Pinpoint the cell where the given text exists, returning its [X, Y] midpoint coordinate. 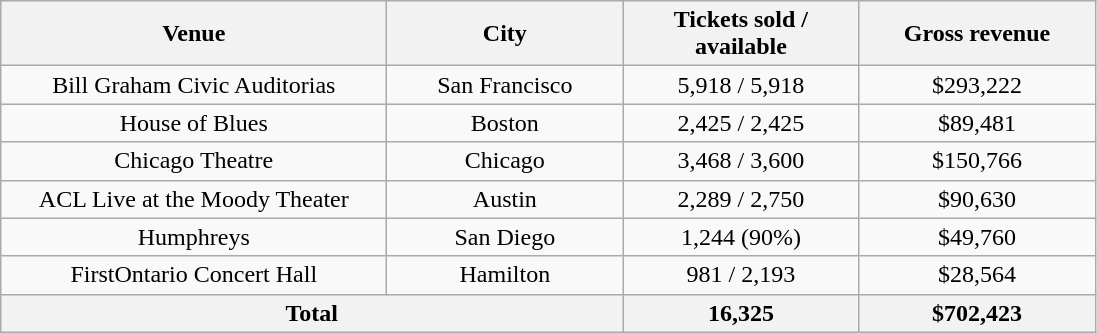
$702,423 [977, 313]
Humphreys [194, 237]
San Diego [505, 237]
Chicago [505, 161]
$90,630 [977, 199]
Gross revenue [977, 34]
House of Blues [194, 123]
City [505, 34]
San Francisco [505, 85]
$89,481 [977, 123]
16,325 [741, 313]
$49,760 [977, 237]
$293,222 [977, 85]
3,468 / 3,600 [741, 161]
FirstOntario Concert Hall [194, 275]
Tickets sold / available [741, 34]
Chicago Theatre [194, 161]
Boston [505, 123]
Austin [505, 199]
Bill Graham Civic Auditorias [194, 85]
Hamilton [505, 275]
5,918 / 5,918 [741, 85]
Total [312, 313]
ACL Live at the Moody Theater [194, 199]
1,244 (90%) [741, 237]
$150,766 [977, 161]
$28,564 [977, 275]
2,425 / 2,425 [741, 123]
Venue [194, 34]
2,289 / 2,750 [741, 199]
981 / 2,193 [741, 275]
